Provide the [x, y] coordinate of the cell's center where the given text is located.  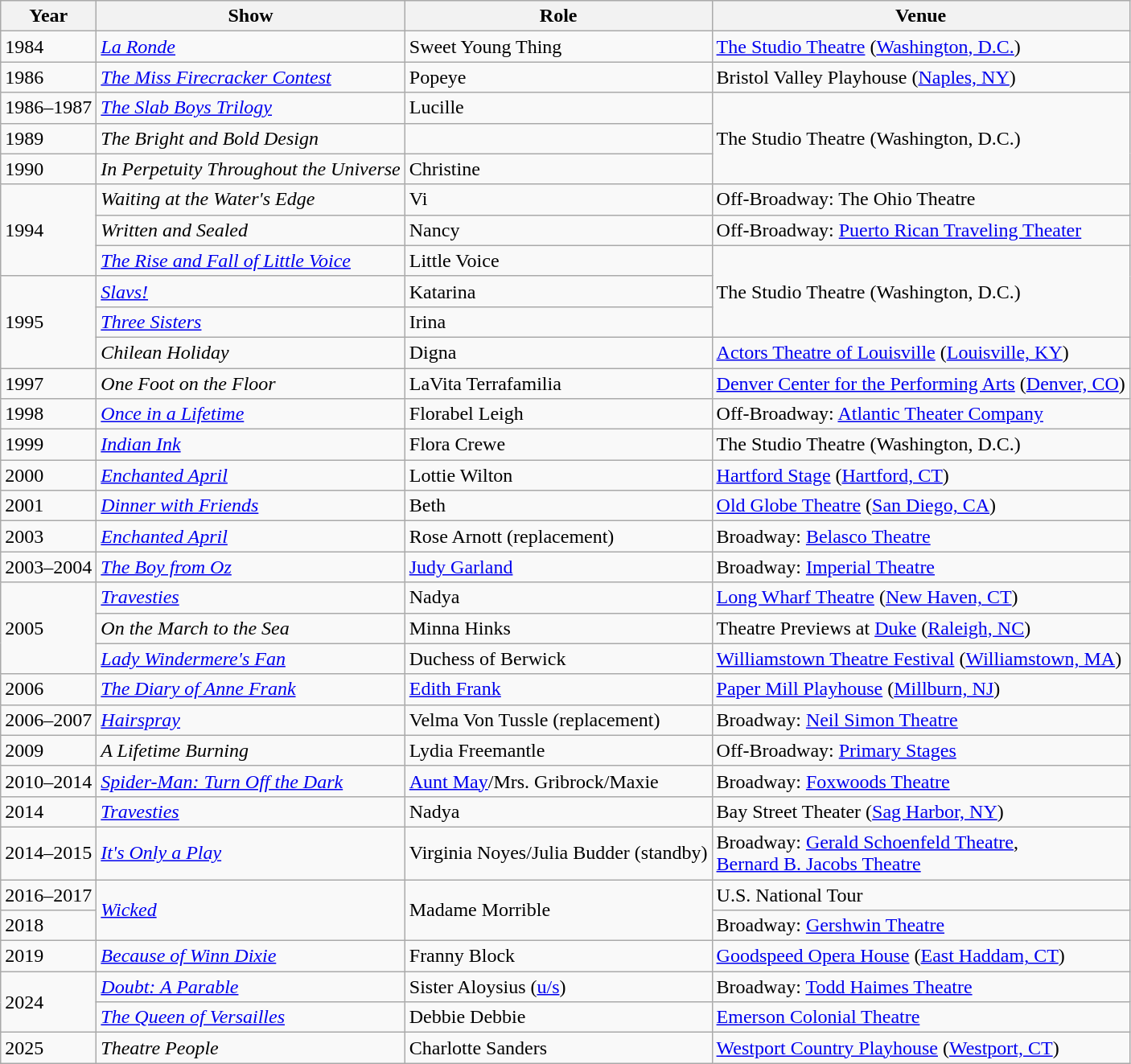
Broadway: Imperial Theatre [920, 567]
Franny Block [558, 956]
Madame Morrible [558, 910]
Off-Broadway: Primary Stages [920, 750]
Lottie Wilton [558, 475]
Duchess of Berwick [558, 659]
Hartford Stage (Hartford, CT) [920, 475]
Sister Aloysius (u/s) [558, 987]
LaVita Terrafamilia [558, 384]
Broadway: Belasco Theatre [920, 536]
Vi [558, 199]
Judy Garland [558, 567]
Rose Arnott (replacement) [558, 536]
Theatre People [251, 1048]
Broadway: Gershwin Theatre [920, 926]
Broadway: Foxwoods Theatre [920, 781]
2016–2017 [48, 895]
Lucille [558, 108]
Wicked [251, 910]
Little Voice [558, 261]
Sweet Young Thing [558, 47]
The Boy from Oz [251, 567]
2003 [48, 536]
Indian Ink [251, 445]
Venue [920, 16]
2009 [48, 750]
2000 [48, 475]
Popeye [558, 77]
Beth [558, 506]
1986–1987 [48, 108]
Broadway: Todd Haimes Theatre [920, 987]
1989 [48, 138]
The Bright and Bold Design [251, 138]
Katarina [558, 291]
1990 [48, 169]
Off-Broadway: Puerto Rican Traveling Theater [920, 230]
Flora Crewe [558, 445]
Theatre Previews at Duke (Raleigh, NC) [920, 628]
2003–2004 [48, 567]
Long Wharf Theatre (New Haven, CT) [920, 598]
Because of Winn Dixie [251, 956]
Spider-Man: Turn Off the Dark [251, 781]
Bay Street Theater (Sag Harbor, NY) [920, 811]
Old Globe Theatre (San Diego, CA) [920, 506]
Lydia Freemantle [558, 750]
1995 [48, 322]
Once in a Lifetime [251, 414]
It's Only a Play [251, 852]
2010–2014 [48, 781]
In Perpetuity Throughout the Universe [251, 169]
2024 [48, 1002]
2006 [48, 689]
1998 [48, 414]
One Foot on the Floor [251, 384]
Lady Windermere's Fan [251, 659]
2005 [48, 628]
Williamstown Theatre Festival (Williamstown, MA) [920, 659]
1997 [48, 384]
Christine [558, 169]
Digna [558, 352]
Westport Country Playhouse (Westport, CT) [920, 1048]
The Diary of Anne Frank [251, 689]
The Rise and Fall of Little Voice [251, 261]
Hairspray [251, 720]
Velma Von Tussle (replacement) [558, 720]
Minna Hinks [558, 628]
Show [251, 16]
Actors Theatre of Louisville (Louisville, KY) [920, 352]
Waiting at the Water's Edge [251, 199]
1999 [48, 445]
A Lifetime Burning [251, 750]
2014 [48, 811]
The Queen of Versailles [251, 1017]
Paper Mill Playhouse (Millburn, NJ) [920, 689]
On the March to the Sea [251, 628]
Off-Broadway: Atlantic Theater Company [920, 414]
Off-Broadway: The Ohio Theatre [920, 199]
Written and Sealed [251, 230]
La Ronde [251, 47]
Broadway: Gerald Schoenfeld Theatre,Bernard B. Jacobs Theatre [920, 852]
The Slab Boys Trilogy [251, 108]
Denver Center for the Performing Arts (Denver, CO) [920, 384]
2001 [48, 506]
Charlotte Sanders [558, 1048]
1984 [48, 47]
Slavs! [251, 291]
2019 [48, 956]
Florabel Leigh [558, 414]
Virginia Noyes/Julia Budder (standby) [558, 852]
Chilean Holiday [251, 352]
Broadway: Neil Simon Theatre [920, 720]
Bristol Valley Playhouse (Naples, NY) [920, 77]
Irina [558, 322]
Debbie Debbie [558, 1017]
2006–2007 [48, 720]
Goodspeed Opera House (East Haddam, CT) [920, 956]
Emerson Colonial Theatre [920, 1017]
Year [48, 16]
2014–2015 [48, 852]
U.S. National Tour [920, 895]
Three Sisters [251, 322]
Aunt May/Mrs. Gribrock/Maxie [558, 781]
Doubt: A Parable [251, 987]
2018 [48, 926]
1994 [48, 230]
Edith Frank [558, 689]
The Miss Firecracker Contest [251, 77]
1986 [48, 77]
Nancy [558, 230]
Role [558, 16]
Dinner with Friends [251, 506]
2025 [48, 1048]
